Return the (X, Y) coordinate for the center point of the cell that contains the specified text.  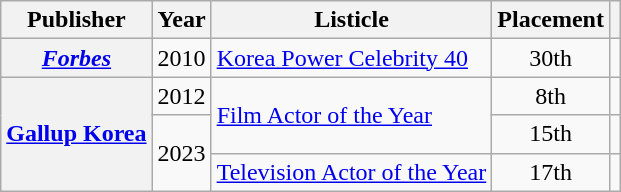
Television Actor of the Year (352, 172)
2012 (182, 96)
Listicle (352, 20)
Gallup Korea (76, 134)
17th (551, 172)
Placement (551, 20)
2023 (182, 153)
30th (551, 58)
Korea Power Celebrity 40 (352, 58)
Publisher (76, 20)
8th (551, 96)
Forbes (76, 58)
2010 (182, 58)
Film Actor of the Year (352, 115)
Year (182, 20)
15th (551, 134)
